Return the (x, y) coordinate for the center point of the cell that contains the specified text.  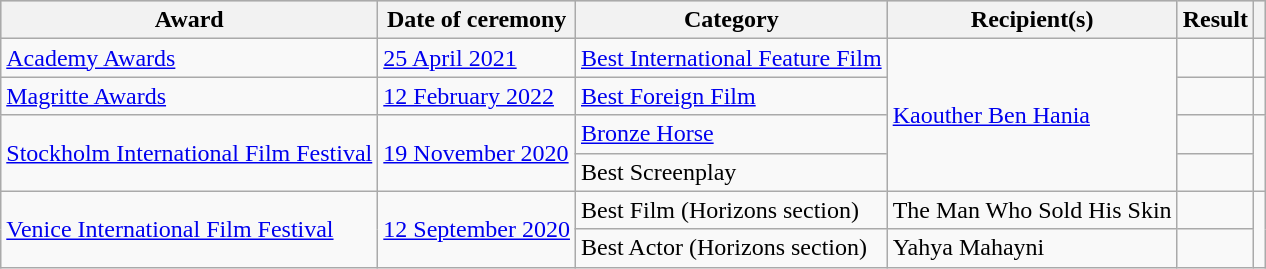
Bronze Horse (731, 134)
Magritte Awards (190, 96)
Best Film (Horizons section) (731, 210)
The Man Who Sold His Skin (1032, 210)
12 September 2020 (477, 229)
Stockholm International Film Festival (190, 153)
Award (190, 20)
Category (731, 20)
Best International Feature Film (731, 58)
Academy Awards (190, 58)
12 February 2022 (477, 96)
Result (1215, 20)
Best Screenplay (731, 172)
19 November 2020 (477, 153)
Recipient(s) (1032, 20)
Venice International Film Festival (190, 229)
Best Actor (Horizons section) (731, 248)
Yahya Mahayni (1032, 248)
Kaouther Ben Hania (1032, 115)
25 April 2021 (477, 58)
Best Foreign Film (731, 96)
Date of ceremony (477, 20)
